Capture the cell that displays the provided text and extract its [X, Y] central coordinate. 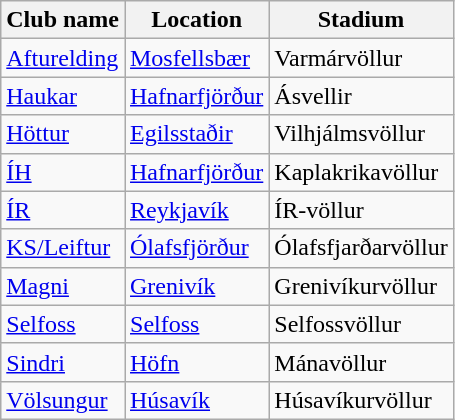
KS/Leiftur [63, 248]
Varmárvöllur [361, 58]
Club name [63, 20]
Stadium [361, 20]
Höfn [196, 362]
ÍR [63, 210]
ÍR-völlur [361, 210]
Grenivíkurvöllur [361, 286]
Vilhjálmsvöllur [361, 134]
Höttur [63, 134]
ÍH [63, 172]
Grenivík [196, 286]
Egilsstaðir [196, 134]
Húsavík [196, 400]
Afturelding [63, 58]
Haukar [63, 96]
Magni [63, 286]
Ásvellir [361, 96]
Sindri [63, 362]
Ólafsfjarðarvöllur [361, 248]
Reykjavík [196, 210]
Völsungur [63, 400]
Selfossvöllur [361, 324]
Kaplakrikavöllur [361, 172]
Mánavöllur [361, 362]
Húsavíkurvöllur [361, 400]
Mosfellsbær [196, 58]
Ólafsfjörður [196, 248]
Location [196, 20]
